Extract the (x, y) coordinate from the center of the cell holding the provided text.  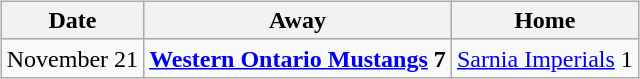
Sarnia Imperials 1 (544, 58)
Date (72, 20)
Away (298, 20)
Home (544, 20)
November 21 (72, 58)
Western Ontario Mustangs 7 (298, 58)
